Search for the cell housing the specified text and yield its (x, y) center coordinate. 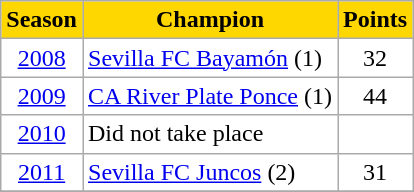
2008 (42, 58)
CA River Plate Ponce (1) (210, 96)
2009 (42, 96)
Sevilla FC Juncos (2) (210, 172)
44 (376, 96)
2011 (42, 172)
Points (376, 20)
Champion (210, 20)
32 (376, 58)
Sevilla FC Bayamón (1) (210, 58)
Season (42, 20)
2010 (42, 134)
Did not take place (210, 134)
31 (376, 172)
